Output the (X, Y) coordinate of the center of the cell containing the given text.  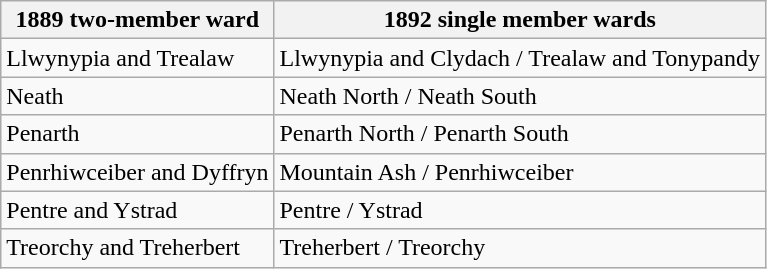
Pentre and Ystrad (138, 210)
Pentre / Ystrad (520, 210)
Treherbert / Treorchy (520, 248)
Treorchy and Treherbert (138, 248)
Mountain Ash / Penrhiwceiber (520, 172)
Llwynypia and Clydach / Trealaw and Tonypandy (520, 58)
Penrhiwceiber and Dyffryn (138, 172)
Neath (138, 96)
Penarth (138, 134)
1889 two-member ward (138, 20)
Penarth North / Penarth South (520, 134)
Neath North / Neath South (520, 96)
Llwynypia and Trealaw (138, 58)
1892 single member wards (520, 20)
